Locate the cell with the specified text and output its (X, Y) center coordinate. 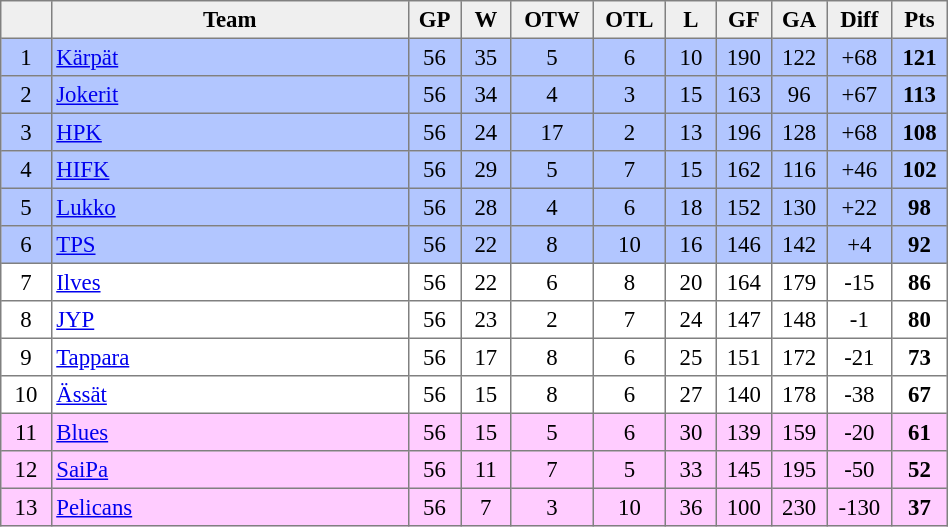
+4 (860, 245)
164 (744, 282)
163 (744, 95)
Ilves (230, 282)
33 (691, 470)
102 (920, 170)
195 (798, 470)
-15 (860, 282)
Tappara (230, 357)
190 (744, 57)
35 (486, 57)
139 (744, 432)
140 (744, 395)
130 (798, 207)
-130 (860, 507)
20 (691, 282)
+46 (860, 170)
16 (691, 245)
W (486, 20)
67 (920, 395)
98 (920, 207)
Blues (230, 432)
178 (798, 395)
23 (486, 320)
-21 (860, 357)
Team (230, 20)
179 (798, 282)
Ässät (230, 395)
145 (744, 470)
+22 (860, 207)
162 (744, 170)
148 (798, 320)
61 (920, 432)
Pts (920, 20)
116 (798, 170)
OTL (630, 20)
108 (920, 132)
34 (486, 95)
159 (798, 432)
142 (798, 245)
Kärpät (230, 57)
Pelicans (230, 507)
1 (26, 57)
36 (691, 507)
122 (798, 57)
GA (798, 20)
128 (798, 132)
230 (798, 507)
-20 (860, 432)
12 (26, 470)
30 (691, 432)
9 (26, 357)
92 (920, 245)
SaiPa (230, 470)
L (691, 20)
52 (920, 470)
25 (691, 357)
151 (744, 357)
18 (691, 207)
196 (744, 132)
96 (798, 95)
GP (434, 20)
27 (691, 395)
152 (744, 207)
121 (920, 57)
146 (744, 245)
Lukko (230, 207)
147 (744, 320)
Jokerit (230, 95)
-50 (860, 470)
37 (920, 507)
HIFK (230, 170)
JYP (230, 320)
+67 (860, 95)
Diff (860, 20)
113 (920, 95)
HPK (230, 132)
86 (920, 282)
28 (486, 207)
TPS (230, 245)
29 (486, 170)
-38 (860, 395)
-1 (860, 320)
80 (920, 320)
OTW (552, 20)
172 (798, 357)
100 (744, 507)
73 (920, 357)
GF (744, 20)
